From the cell containing the given text, extract its center point as (x, y) coordinate. 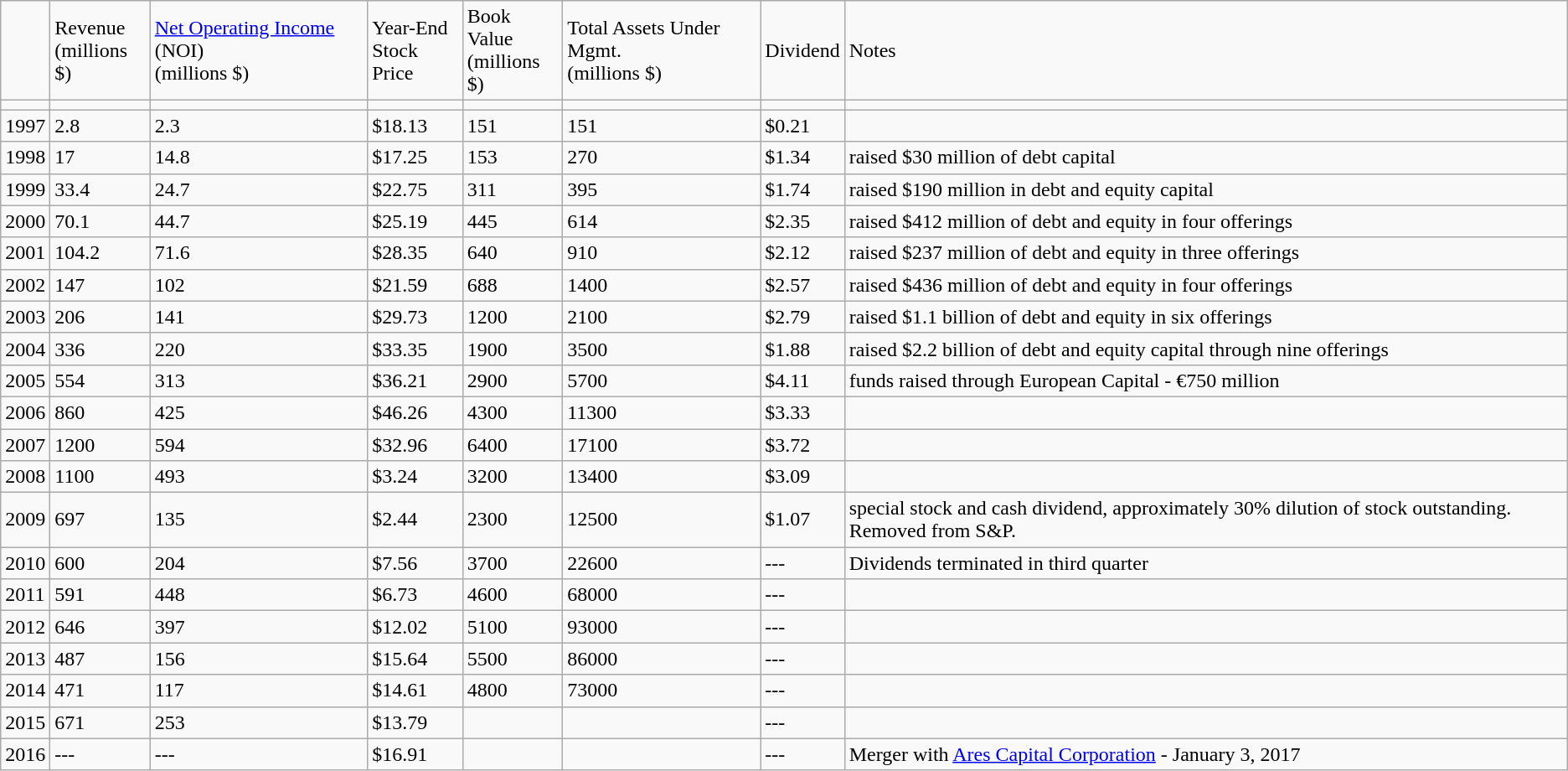
$33.35 (415, 349)
102 (259, 285)
4600 (513, 595)
2900 (513, 380)
$12.02 (415, 627)
$46.26 (415, 412)
2005 (25, 380)
2015 (25, 722)
2001 (25, 253)
Total Assets Under Mgmt.(millions $) (662, 50)
$3.72 (802, 445)
93000 (662, 627)
Year-EndStock Price (415, 50)
2.3 (259, 126)
2.8 (101, 126)
Dividends terminated in third quarter (1206, 563)
147 (101, 285)
1997 (25, 126)
$7.56 (415, 563)
71.6 (259, 253)
2016 (25, 754)
156 (259, 659)
$1.07 (802, 520)
5500 (513, 659)
$3.09 (802, 477)
2013 (25, 659)
206 (101, 317)
$29.73 (415, 317)
$4.11 (802, 380)
Net Operating Income (NOI)(millions $) (259, 50)
397 (259, 627)
raised $436 million of debt and equity in four offerings (1206, 285)
2004 (25, 349)
raised $2.2 billion of debt and equity capital through nine offerings (1206, 349)
44.7 (259, 221)
$17.25 (415, 158)
11300 (662, 412)
Notes (1206, 50)
204 (259, 563)
$2.35 (802, 221)
raised $30 million of debt capital (1206, 158)
4300 (513, 412)
$1.88 (802, 349)
raised $1.1 billion of debt and equity in six offerings (1206, 317)
220 (259, 349)
2012 (25, 627)
$1.74 (802, 189)
860 (101, 412)
2011 (25, 595)
2010 (25, 563)
493 (259, 477)
2007 (25, 445)
$3.33 (802, 412)
$25.19 (415, 221)
135 (259, 520)
3700 (513, 563)
special stock and cash dividend, approximately 30% dilution of stock outstanding. Removed from S&P. (1206, 520)
554 (101, 380)
1900 (513, 349)
425 (259, 412)
270 (662, 158)
2006 (25, 412)
$2.79 (802, 317)
$13.79 (415, 722)
24.7 (259, 189)
117 (259, 691)
$32.96 (415, 445)
17100 (662, 445)
2003 (25, 317)
68000 (662, 595)
$0.21 (802, 126)
395 (662, 189)
487 (101, 659)
697 (101, 520)
614 (662, 221)
253 (259, 722)
153 (513, 158)
2300 (513, 520)
1999 (25, 189)
13400 (662, 477)
594 (259, 445)
raised $412 million of debt and equity in four offerings (1206, 221)
5100 (513, 627)
$28.35 (415, 253)
Merger with Ares Capital Corporation - January 3, 2017 (1206, 754)
591 (101, 595)
73000 (662, 691)
Dividend (802, 50)
33.4 (101, 189)
646 (101, 627)
$22.75 (415, 189)
70.1 (101, 221)
2014 (25, 691)
600 (101, 563)
445 (513, 221)
$1.34 (802, 158)
2008 (25, 477)
$15.64 (415, 659)
86000 (662, 659)
448 (259, 595)
4800 (513, 691)
14.8 (259, 158)
3500 (662, 349)
910 (662, 253)
471 (101, 691)
funds raised through European Capital - €750 million (1206, 380)
$14.61 (415, 691)
12500 (662, 520)
141 (259, 317)
Book Value(millions $) (513, 50)
Revenue(millions $) (101, 50)
2000 (25, 221)
$6.73 (415, 595)
$21.59 (415, 285)
22600 (662, 563)
1100 (101, 477)
$2.57 (802, 285)
$2.44 (415, 520)
$16.91 (415, 754)
$18.13 (415, 126)
$3.24 (415, 477)
6400 (513, 445)
104.2 (101, 253)
336 (101, 349)
313 (259, 380)
raised $190 million in debt and equity capital (1206, 189)
640 (513, 253)
17 (101, 158)
2100 (662, 317)
3200 (513, 477)
671 (101, 722)
5700 (662, 380)
2009 (25, 520)
raised $237 million of debt and equity in three offerings (1206, 253)
2002 (25, 285)
688 (513, 285)
1400 (662, 285)
1998 (25, 158)
$36.21 (415, 380)
$2.12 (802, 253)
311 (513, 189)
